Capture the cell that displays the provided text and extract its [x, y] central coordinate. 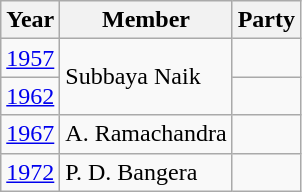
Year [30, 20]
Member [146, 20]
P. D. Bangera [146, 172]
1957 [30, 58]
A. Ramachandra [146, 134]
1962 [30, 96]
1972 [30, 172]
Party [266, 20]
Subbaya Naik [146, 77]
1967 [30, 134]
